Extract the (x, y) coordinate from the center of the cell holding the provided text.  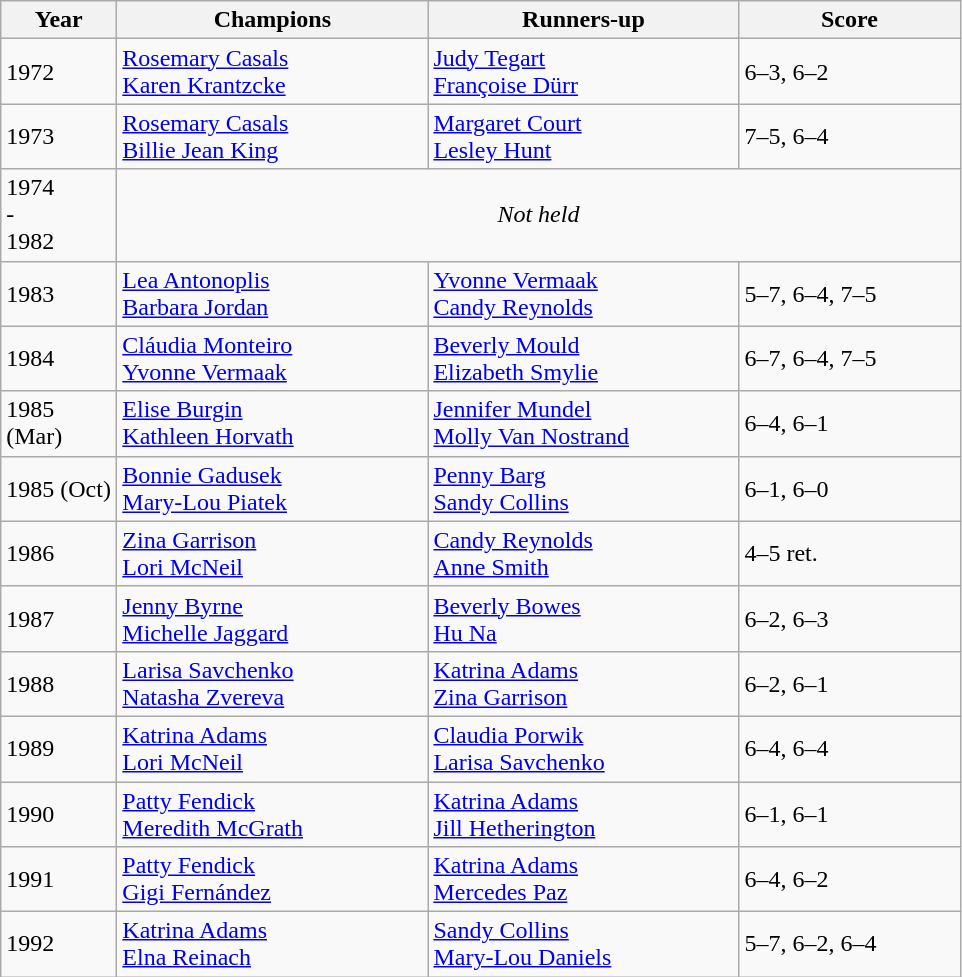
1974-1982 (59, 215)
1972 (59, 72)
1988 (59, 684)
5–7, 6–4, 7–5 (850, 294)
1990 (59, 814)
Judy Tegart Françoise Dürr (584, 72)
6–2, 6–1 (850, 684)
6–2, 6–3 (850, 618)
Bonnie Gadusek Mary-Lou Piatek (272, 488)
6–1, 6–0 (850, 488)
Margaret Court Lesley Hunt (584, 136)
Penny Barg Sandy Collins (584, 488)
Larisa Savchenko Natasha Zvereva (272, 684)
Katrina Adams Elna Reinach (272, 944)
Jennifer Mundel Molly Van Nostrand (584, 424)
Patty Fendick Meredith McGrath (272, 814)
Not held (538, 215)
Year (59, 20)
Claudia Porwik Larisa Savchenko (584, 748)
Rosemary Casals Billie Jean King (272, 136)
Katrina Adams Lori McNeil (272, 748)
Cláudia Monteiro Yvonne Vermaak (272, 358)
1987 (59, 618)
Jenny Byrne Michelle Jaggard (272, 618)
6–4, 6–2 (850, 880)
1985 (Oct) (59, 488)
Runners-up (584, 20)
6–3, 6–2 (850, 72)
Zina Garrison Lori McNeil (272, 554)
1985 (Mar) (59, 424)
Sandy Collins Mary-Lou Daniels (584, 944)
Rosemary Casals Karen Krantzcke (272, 72)
1991 (59, 880)
6–4, 6–4 (850, 748)
1973 (59, 136)
Beverly Mould Elizabeth Smylie (584, 358)
Beverly Bowes Hu Na (584, 618)
5–7, 6–2, 6–4 (850, 944)
Patty Fendick Gigi Fernández (272, 880)
6–7, 6–4, 7–5 (850, 358)
6–4, 6–1 (850, 424)
1983 (59, 294)
1992 (59, 944)
Katrina Adams Zina Garrison (584, 684)
1989 (59, 748)
1986 (59, 554)
4–5 ret. (850, 554)
Yvonne Vermaak Candy Reynolds (584, 294)
1984 (59, 358)
Katrina Adams Mercedes Paz (584, 880)
Elise Burgin Kathleen Horvath (272, 424)
Candy Reynolds Anne Smith (584, 554)
7–5, 6–4 (850, 136)
6–1, 6–1 (850, 814)
Score (850, 20)
Champions (272, 20)
Katrina Adams Jill Hetherington (584, 814)
Lea Antonoplis Barbara Jordan (272, 294)
